Capture the cell that displays the provided text and extract its (X, Y) central coordinate. 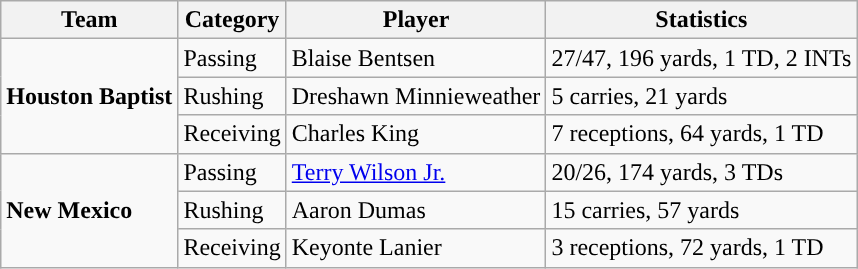
Dreshawn Minnieweather (416, 96)
15 carries, 57 yards (702, 210)
New Mexico (90, 210)
20/26, 174 yards, 3 TDs (702, 172)
Blaise Bentsen (416, 58)
5 carries, 21 yards (702, 96)
Aaron Dumas (416, 210)
Terry Wilson Jr. (416, 172)
Statistics (702, 20)
Charles King (416, 134)
3 receptions, 72 yards, 1 TD (702, 248)
27/47, 196 yards, 1 TD, 2 INTs (702, 58)
7 receptions, 64 yards, 1 TD (702, 134)
Keyonte Lanier (416, 248)
Category (232, 20)
Player (416, 20)
Houston Baptist (90, 96)
Team (90, 20)
